Find where the given text appears and provide that cell's center as [x, y] coordinate. 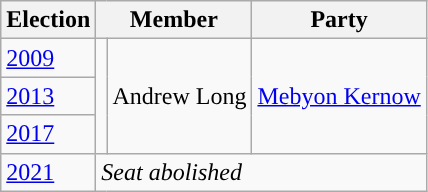
Member [174, 20]
Seat abolished [261, 172]
2017 [48, 134]
2021 [48, 172]
Election [48, 20]
2013 [48, 96]
2009 [48, 58]
Party [339, 20]
Mebyon Kernow [339, 96]
Andrew Long [180, 96]
